From the cell containing the given text, extract its center point as [X, Y] coordinate. 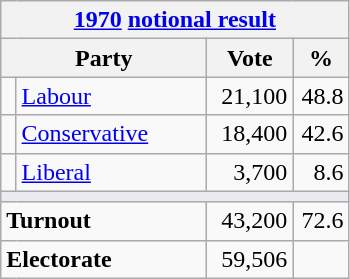
42.6 [321, 134]
Vote [250, 58]
Liberal [112, 172]
59,506 [250, 259]
3,700 [250, 172]
Turnout [104, 221]
1970 notional result [175, 20]
% [321, 58]
Labour [112, 96]
21,100 [250, 96]
18,400 [250, 134]
48.8 [321, 96]
43,200 [250, 221]
72.6 [321, 221]
Party [104, 58]
8.6 [321, 172]
Electorate [104, 259]
Conservative [112, 134]
